Provide the [x, y] coordinate of the cell's center where the given text is located.  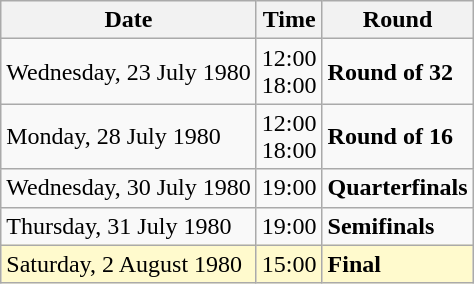
Quarterfinals [398, 188]
Thursday, 31 July 1980 [129, 226]
Round [398, 20]
15:00 [289, 264]
Round of 32 [398, 72]
Date [129, 20]
Round of 16 [398, 136]
Wednesday, 30 July 1980 [129, 188]
Wednesday, 23 July 1980 [129, 72]
Semifinals [398, 226]
Time [289, 20]
Saturday, 2 August 1980 [129, 264]
Final [398, 264]
Monday, 28 July 1980 [129, 136]
